Extract the [X, Y] coordinate from the center of the cell holding the provided text.  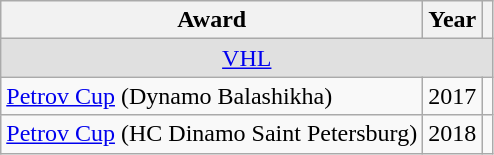
2017 [452, 96]
Petrov Cup (Dynamo Balashikha) [212, 96]
VHL [247, 58]
2018 [452, 134]
Year [452, 20]
Petrov Cup (HC Dinamo Saint Petersburg) [212, 134]
Award [212, 20]
